Return the (X, Y) coordinate for the center point of the cell that contains the specified text.  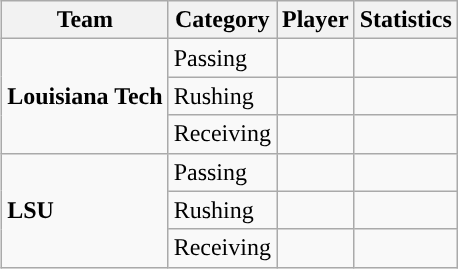
Category (222, 20)
Statistics (406, 20)
Louisiana Tech (85, 96)
Team (85, 20)
LSU (85, 210)
Player (315, 20)
